Find where the given text appears and provide that cell's center as [X, Y] coordinate. 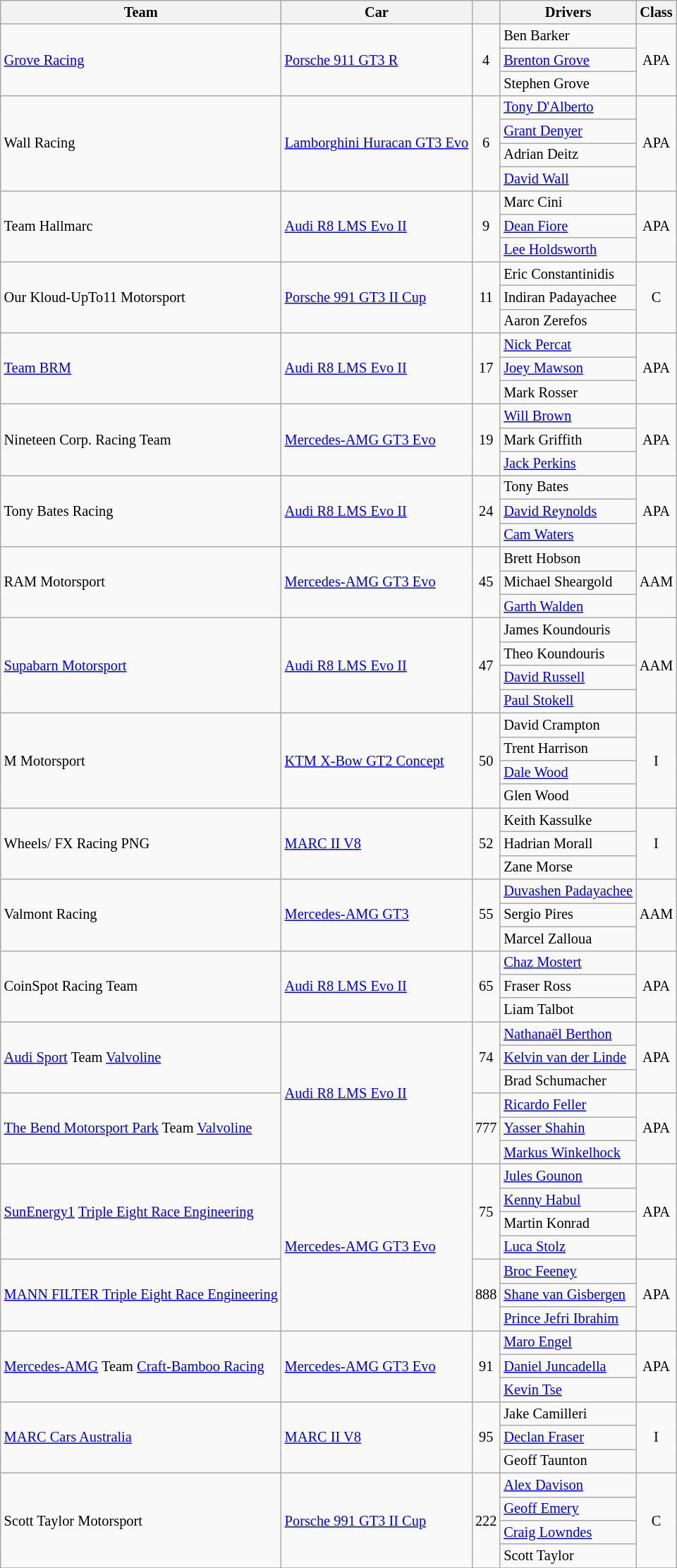
Drivers [568, 12]
Mark Rosser [568, 392]
Grant Denyer [568, 131]
Daniel Juncadella [568, 1366]
MARC Cars Australia [141, 1437]
Duvashen Padayachee [568, 891]
Keith Kassulke [568, 820]
David Reynolds [568, 511]
Jack Perkins [568, 464]
Trent Harrison [568, 749]
Tony D'Alberto [568, 107]
45 [486, 581]
Declan Fraser [568, 1437]
Mark Griffith [568, 440]
17 [486, 368]
Scott Taylor [568, 1556]
Our Kloud-UpTo11 Motorsport [141, 298]
Geoff Taunton [568, 1461]
Tony Bates [568, 487]
Team Hallmarc [141, 226]
11 [486, 298]
SunEnergy1 Triple Eight Race Engineering [141, 1212]
19 [486, 439]
Dale Wood [568, 772]
Prince Jefri Ibrahim [568, 1318]
Chaz Mostert [568, 963]
Adrian Deitz [568, 155]
CoinSpot Racing Team [141, 987]
Nathanaël Berthon [568, 1034]
Hadrian Morall [568, 843]
Brenton Grove [568, 60]
Craig Lowndes [568, 1532]
Jules Gounon [568, 1176]
55 [486, 915]
50 [486, 761]
65 [486, 987]
Sergio Pires [568, 915]
Marc Cini [568, 203]
Jake Camilleri [568, 1413]
4 [486, 59]
Yasser Shahin [568, 1128]
Broc Feeney [568, 1271]
Team [141, 12]
Class [656, 12]
Scott Taylor Motorsport [141, 1520]
9 [486, 226]
52 [486, 844]
Shane van Gisbergen [568, 1295]
Markus Winkelhock [568, 1152]
Wall Racing [141, 143]
Kenny Habul [568, 1200]
The Bend Motorsport Park Team Valvoline [141, 1129]
David Crampton [568, 725]
Supabarn Motorsport [141, 665]
Eric Constantinidis [568, 274]
6 [486, 143]
Nick Percat [568, 345]
24 [486, 511]
75 [486, 1212]
Ben Barker [568, 36]
David Russell [568, 677]
95 [486, 1437]
Mercedes-AMG GT3 [377, 915]
Geoff Emery [568, 1509]
Maro Engel [568, 1342]
91 [486, 1366]
74 [486, 1057]
Porsche 911 GT3 R [377, 59]
Theo Koundouris [568, 653]
MANN FILTER Triple Eight Race Engineering [141, 1294]
Lamborghini Huracan GT3 Evo [377, 143]
Cam Waters [568, 535]
Fraser Ross [568, 986]
Zane Morse [568, 867]
Kevin Tse [568, 1389]
Wheels/ FX Racing PNG [141, 844]
Mercedes-AMG Team Craft-Bamboo Racing [141, 1366]
Car [377, 12]
Brad Schumacher [568, 1081]
Team BRM [141, 368]
David Wall [568, 179]
Indiran Padayachee [568, 297]
Ricardo Feller [568, 1105]
Aaron Zerefos [568, 321]
Joey Mawson [568, 368]
Brett Hobson [568, 558]
Tony Bates Racing [141, 511]
Kelvin van der Linde [568, 1057]
KTM X-Bow GT2 Concept [377, 761]
222 [486, 1520]
777 [486, 1129]
Will Brown [568, 416]
Martin Konrad [568, 1224]
47 [486, 665]
Grove Racing [141, 59]
Stephen Grove [568, 83]
RAM Motorsport [141, 581]
Garth Walden [568, 606]
M Motorsport [141, 761]
Valmont Racing [141, 915]
Dean Fiore [568, 226]
Alex Davison [568, 1485]
Marcel Zalloua [568, 939]
Liam Talbot [568, 1010]
Luca Stolz [568, 1247]
888 [486, 1294]
Paul Stokell [568, 701]
Nineteen Corp. Racing Team [141, 439]
James Koundouris [568, 629]
Michael Sheargold [568, 582]
Audi Sport Team Valvoline [141, 1057]
Glen Wood [568, 796]
Lee Holdsworth [568, 250]
